For the text-containing cell, return its midpoint in [x, y] coordinate format. 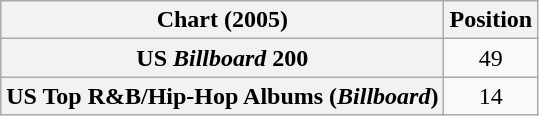
49 [491, 58]
14 [491, 96]
US Billboard 200 [222, 58]
US Top R&B/Hip-Hop Albums (Billboard) [222, 96]
Chart (2005) [222, 20]
Position [491, 20]
